Output the (x, y) coordinate of the center of the cell containing the given text.  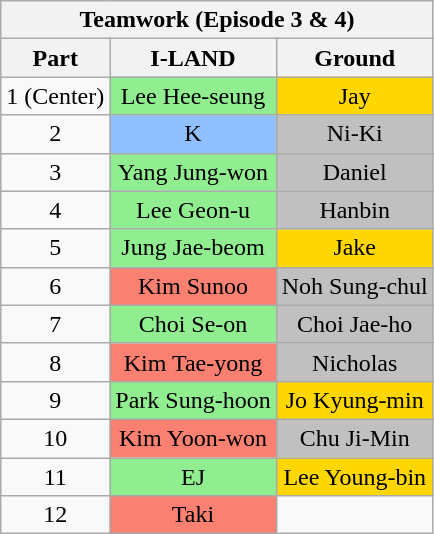
12 (56, 515)
5 (56, 248)
K (193, 134)
11 (56, 477)
Kim Yoon-won (193, 438)
Ground (354, 58)
10 (56, 438)
Daniel (354, 172)
Part (56, 58)
Kim Sunoo (193, 286)
Lee Geon-u (193, 210)
Nicholas (354, 362)
9 (56, 400)
Jake (354, 248)
EJ (193, 477)
I-LAND (193, 58)
Ni-Ki (354, 134)
2 (56, 134)
Jay (354, 96)
Taki (193, 515)
Yang Jung-won (193, 172)
1 (Center) (56, 96)
8 (56, 362)
Choi Se-on (193, 324)
Lee Hee-seung (193, 96)
6 (56, 286)
Teamwork (Episode 3 & 4) (217, 20)
7 (56, 324)
Jo Kyung-min (354, 400)
Kim Tae-yong (193, 362)
Hanbin (354, 210)
Choi Jae-ho (354, 324)
Chu Ji-Min (354, 438)
4 (56, 210)
Jung Jae-beom (193, 248)
Noh Sung-chul (354, 286)
3 (56, 172)
Lee Young-bin (354, 477)
Park Sung-hoon (193, 400)
